Detect which cell encompasses the target text, then output its (x, y) center coordinate. 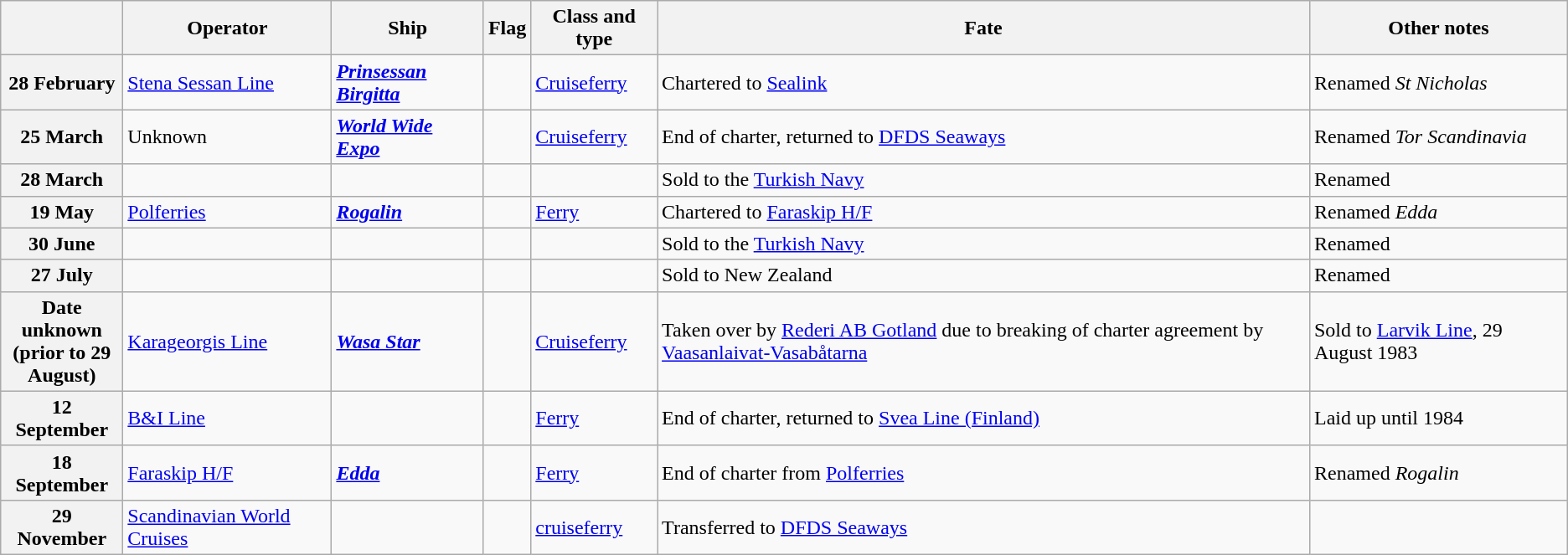
Taken over by Rederi AB Gotland due to breaking of charter agreement by Vaasanlaivat-Vasabåtarna (983, 342)
Date unknown(prior to 29 August) (62, 342)
cruiseferry (595, 527)
World Wide Expo (407, 137)
Laid up until 1984 (1438, 419)
Karageorgis Line (228, 342)
Sold to New Zealand (983, 275)
19 May (62, 212)
Sold to Larvik Line, 29 August 1983 (1438, 342)
Unknown (228, 137)
27 July (62, 275)
End of charter from Polferries (983, 472)
Ship (407, 28)
Edda (407, 472)
Renamed St Nicholas (1438, 82)
Renamed Rogalin (1438, 472)
18 September (62, 472)
12 September (62, 419)
Flag (507, 28)
30 June (62, 244)
Renamed Edda (1438, 212)
Operator (228, 28)
29 November (62, 527)
Renamed Tor Scandinavia (1438, 137)
Fate (983, 28)
Class and type (595, 28)
25 March (62, 137)
Other notes (1438, 28)
Scandinavian World Cruises (228, 527)
Chartered to Sealink (983, 82)
Wasa Star (407, 342)
Prinsessan Birgitta (407, 82)
End of charter, returned to Svea Line (Finland) (983, 419)
B&I Line (228, 419)
Transferred to DFDS Seaways (983, 527)
Stena Sessan Line (228, 82)
End of charter, returned to DFDS Seaways (983, 137)
Polferries (228, 212)
Rogalin (407, 212)
Chartered to Faraskip H/F (983, 212)
28 February (62, 82)
Faraskip H/F (228, 472)
28 March (62, 180)
